Return the (x, y) coordinate for the center point of the cell that contains the specified text.  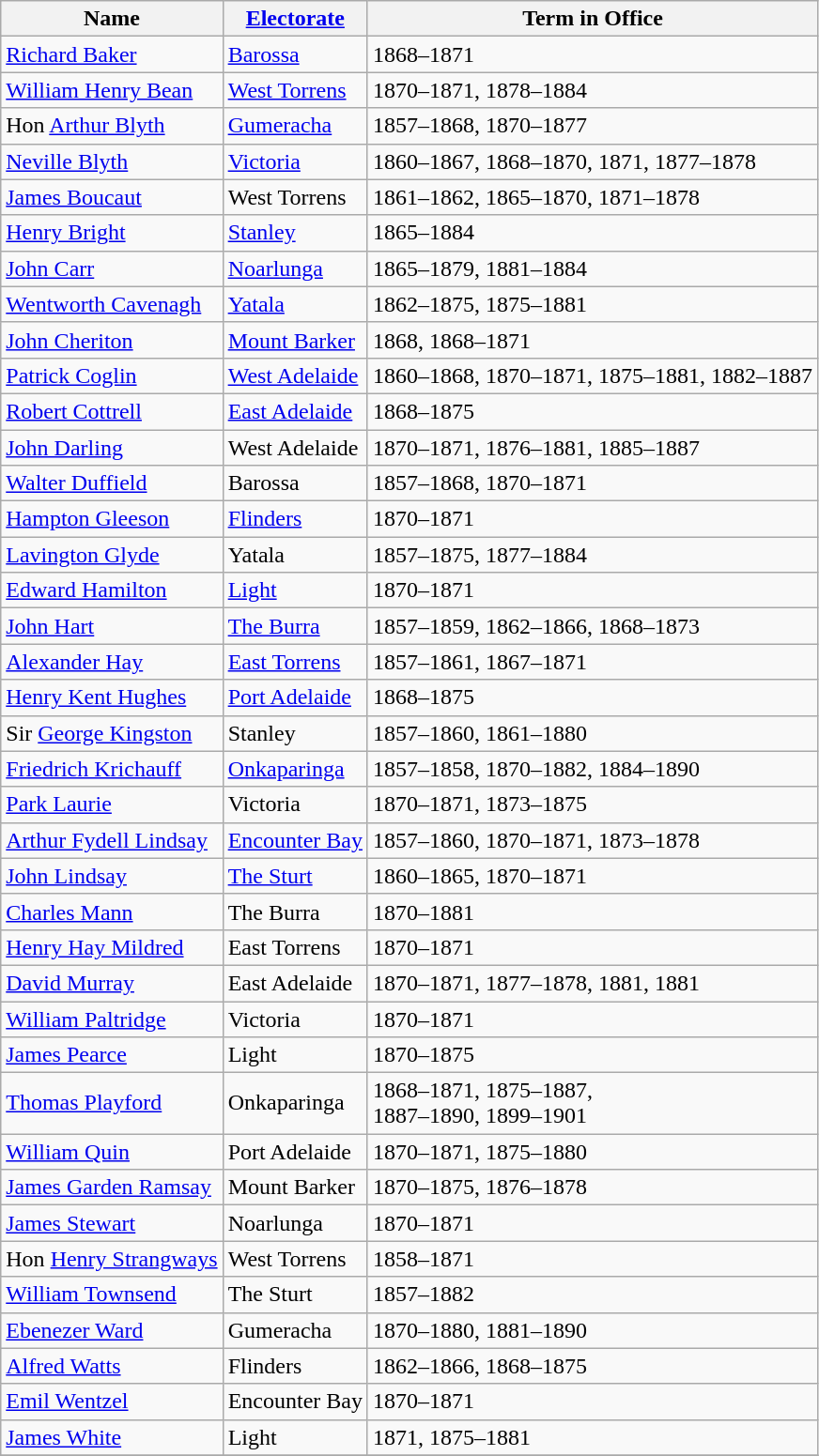
1857–1860, 1861–1880 (592, 733)
1862–1875, 1875–1881 (592, 304)
1870–1871, 1878–1884 (592, 90)
1860–1867, 1868–1870, 1871, 1877–1878 (592, 161)
1870–1875, 1876–1878 (592, 1188)
James Pearce (112, 1055)
Henry Bright (112, 233)
Wentworth Cavenagh (112, 304)
1857–1882 (592, 1295)
Emil Wentzel (112, 1402)
John Darling (112, 448)
1868–1871, 1875–1887,1887–1890, 1899–1901 (592, 1104)
William Henry Bean (112, 90)
Ebenezer Ward (112, 1330)
1865–1879, 1881–1884 (592, 268)
1857–1868, 1870–1877 (592, 126)
1858–1871 (592, 1259)
1862–1866, 1868–1875 (592, 1366)
John Cheriton (112, 340)
Sir George Kingston (112, 733)
Robert Cottrell (112, 411)
James Stewart (112, 1223)
Hon Arthur Blyth (112, 126)
1871, 1875–1881 (592, 1437)
1870–1871, 1873–1875 (592, 805)
1868–1871 (592, 54)
1870–1871, 1877–1878, 1881, 1881 (592, 983)
Lavington Glyde (112, 555)
James White (112, 1437)
1865–1884 (592, 233)
Friedrich Krichauff (112, 769)
Henry Hay Mildred (112, 947)
1870–1880, 1881–1890 (592, 1330)
James Boucaut (112, 197)
1857–1861, 1867–1871 (592, 662)
1857–1860, 1870–1871, 1873–1878 (592, 840)
Name (112, 19)
Neville Blyth (112, 161)
1860–1865, 1870–1871 (592, 876)
Hampton Gleeson (112, 519)
1870–1881 (592, 912)
John Carr (112, 268)
John Lindsay (112, 876)
William Quin (112, 1152)
1868, 1868–1871 (592, 340)
1870–1871, 1876–1881, 1885–1887 (592, 448)
Park Laurie (112, 805)
1870–1875 (592, 1055)
Hon Henry Strangways (112, 1259)
Charles Mann (112, 912)
1857–1875, 1877–1884 (592, 555)
1860–1868, 1870–1871, 1875–1881, 1882–1887 (592, 375)
1861–1862, 1865–1870, 1871–1878 (592, 197)
David Murray (112, 983)
Electorate (295, 19)
James Garden Ramsay (112, 1188)
William Townsend (112, 1295)
1870–1871, 1875–1880 (592, 1152)
Edward Hamilton (112, 590)
1857–1859, 1862–1866, 1868–1873 (592, 626)
Alexander Hay (112, 662)
Patrick Coglin (112, 375)
Walter Duffield (112, 483)
1857–1868, 1870–1871 (592, 483)
Term in Office (592, 19)
1857–1858, 1870–1882, 1884–1890 (592, 769)
Arthur Fydell Lindsay (112, 840)
Henry Kent Hughes (112, 697)
William Paltridge (112, 1019)
Alfred Watts (112, 1366)
Richard Baker (112, 54)
Thomas Playford (112, 1104)
John Hart (112, 626)
